Locate the cell with the specified text and output its [x, y] center coordinate. 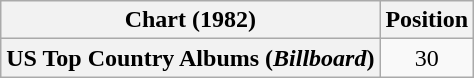
Position [427, 20]
Chart (1982) [190, 20]
30 [427, 58]
US Top Country Albums (Billboard) [190, 58]
